For the text-containing cell, return its midpoint in [x, y] coordinate format. 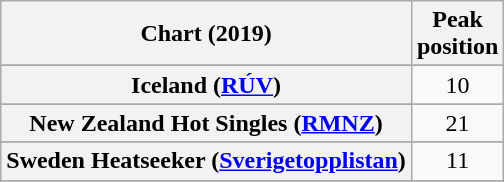
10 [457, 85]
Sweden Heatseeker (Sverigetopplistan) [206, 161]
New Zealand Hot Singles (RMNZ) [206, 123]
21 [457, 123]
Peakposition [457, 34]
Chart (2019) [206, 34]
11 [457, 161]
Iceland (RÚV) [206, 85]
